From the cell containing the given text, extract its center point as [X, Y] coordinate. 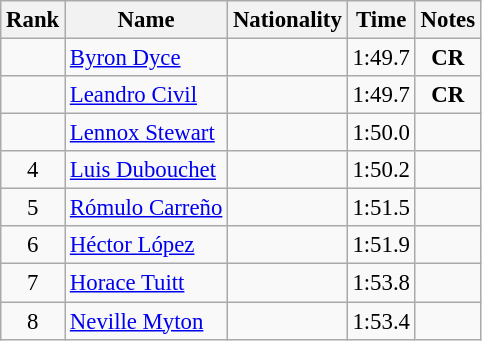
1:51.9 [381, 245]
4 [33, 170]
Byron Dyce [146, 58]
6 [33, 245]
8 [33, 321]
Name [146, 20]
7 [33, 283]
Rómulo Carreño [146, 208]
Luis Dubouchet [146, 170]
Neville Myton [146, 321]
5 [33, 208]
Nationality [288, 20]
Lennox Stewart [146, 133]
Héctor López [146, 245]
1:50.0 [381, 133]
Leandro Civil [146, 95]
Rank [33, 20]
1:53.4 [381, 321]
1:50.2 [381, 170]
Horace Tuitt [146, 283]
1:51.5 [381, 208]
1:53.8 [381, 283]
Notes [448, 20]
Time [381, 20]
